Extract the (X, Y) coordinate from the center of the cell holding the provided text.  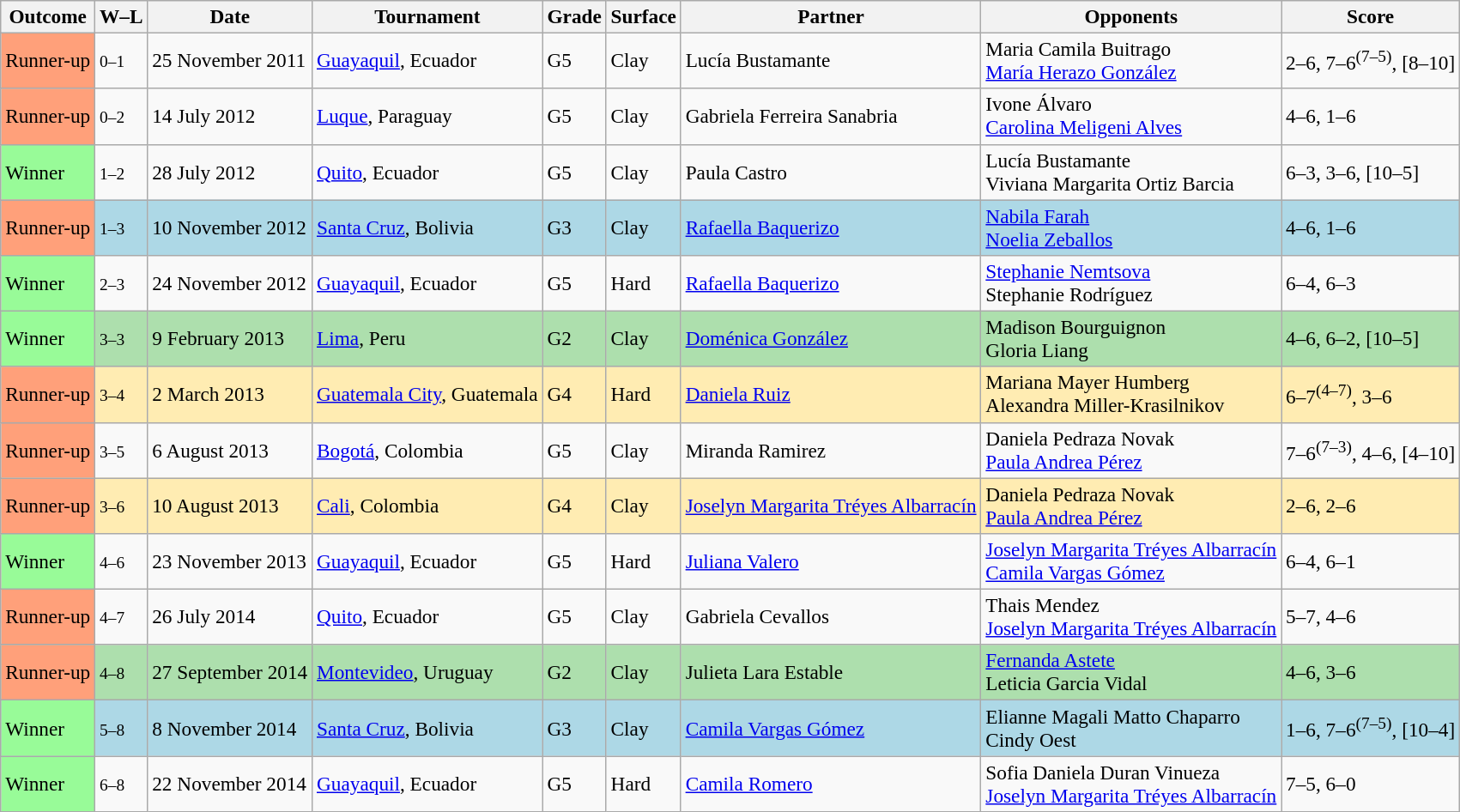
Julieta Lara Estable (831, 673)
6–3, 3–6, [10–5] (1371, 172)
5–8 (122, 728)
Doménica González (831, 338)
1–2 (122, 172)
2 March 2013 (230, 395)
1–6, 7–6(7–5), [10–4] (1371, 728)
Maria Camila Buitrago María Herazo González (1131, 60)
2–6, 7–6(7–5), [8–10] (1371, 60)
3–4 (122, 395)
Miranda Ramirez (831, 450)
10 November 2012 (230, 227)
Lucía Bustamante (831, 60)
W–L (122, 16)
3–5 (122, 450)
Paula Castro (831, 172)
Cali, Colombia (427, 505)
27 September 2014 (230, 673)
4–8 (122, 673)
Camila Vargas Gómez (831, 728)
Juliana Valero (831, 561)
6–8 (122, 783)
Bogotá, Colombia (427, 450)
26 July 2014 (230, 616)
6 August 2013 (230, 450)
2–3 (122, 283)
3–6 (122, 505)
Surface (644, 16)
25 November 2011 (230, 60)
9 February 2013 (230, 338)
Joselyn Margarita Tréyes Albarracín (831, 505)
28 July 2012 (230, 172)
Mariana Mayer Humberg Alexandra Miller-Krasilnikov (1131, 395)
6–4, 6–1 (1371, 561)
Montevideo, Uruguay (427, 673)
Fernanda Astete Leticia Garcia Vidal (1131, 673)
4–6 (122, 561)
22 November 2014 (230, 783)
Grade (574, 16)
Opponents (1131, 16)
Stephanie Nemtsova Stephanie Rodríguez (1131, 283)
4–6, 3–6 (1371, 673)
0–2 (122, 117)
7–5, 6–0 (1371, 783)
Camila Romero (831, 783)
Partner (831, 16)
Score (1371, 16)
10 August 2013 (230, 505)
Gabriela Ferreira Sanabria (831, 117)
Madison Bourguignon Gloria Liang (1131, 338)
Date (230, 16)
0–1 (122, 60)
Lima, Peru (427, 338)
Tournament (427, 16)
Lucía Bustamante Viviana Margarita Ortiz Barcia (1131, 172)
2–6, 2–6 (1371, 505)
14 July 2012 (230, 117)
24 November 2012 (230, 283)
Outcome (48, 16)
7–6(7–3), 4–6, [4–10] (1371, 450)
Joselyn Margarita Tréyes Albarracín Camila Vargas Gómez (1131, 561)
Guatemala City, Guatemala (427, 395)
Ivone Álvaro Carolina Meligeni Alves (1131, 117)
Daniela Ruiz (831, 395)
Elianne Magali Matto Chaparro Cindy Oest (1131, 728)
Thais Mendez Joselyn Margarita Tréyes Albarracín (1131, 616)
4–6, 6–2, [10–5] (1371, 338)
Luque, Paraguay (427, 117)
8 November 2014 (230, 728)
23 November 2013 (230, 561)
5–7, 4–6 (1371, 616)
6–4, 6–3 (1371, 283)
3–3 (122, 338)
Sofia Daniela Duran Vinueza Joselyn Margarita Tréyes Albarracín (1131, 783)
Nabila Farah Noelia Zeballos (1131, 227)
6–7(4–7), 3–6 (1371, 395)
1–3 (122, 227)
4–7 (122, 616)
Gabriela Cevallos (831, 616)
